Identify which cell holds the provided text, then report its (X, Y) central coordinate. 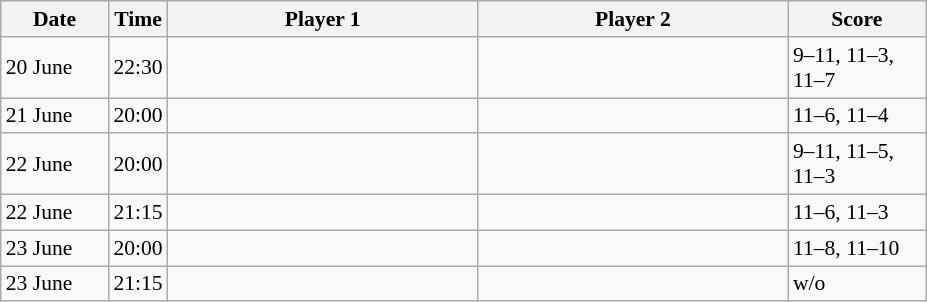
Date (55, 19)
9–11, 11–3, 11–7 (857, 68)
w/o (857, 284)
Time (138, 19)
22:30 (138, 68)
21 June (55, 116)
Player 1 (323, 19)
11–6, 11–3 (857, 213)
Score (857, 19)
11–8, 11–10 (857, 248)
11–6, 11–4 (857, 116)
9–11, 11–5, 11–3 (857, 164)
20 June (55, 68)
Player 2 (633, 19)
